Detect which cell encompasses the target text, then output its [x, y] center coordinate. 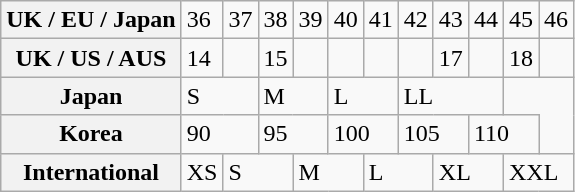
105 [433, 134]
38 [276, 20]
90 [220, 134]
XXL [538, 172]
Korea [91, 134]
45 [520, 20]
39 [310, 20]
Japan [91, 96]
XS [202, 172]
100 [363, 134]
44 [486, 20]
UK / US / AUS [91, 58]
42 [416, 20]
17 [450, 58]
15 [276, 58]
110 [503, 134]
41 [380, 20]
37 [240, 20]
40 [346, 20]
XL [468, 172]
46 [556, 20]
UK / EU / Japan [91, 20]
International [91, 172]
LL [450, 96]
95 [293, 134]
14 [202, 58]
18 [520, 58]
43 [450, 20]
36 [202, 20]
